Scan for the cell matching the given text and deliver its (X, Y) coordinate at center. 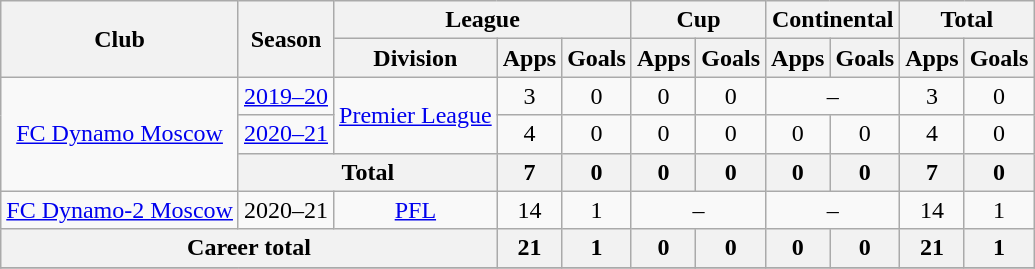
Club (120, 39)
Cup (698, 20)
Premier League (416, 115)
Season (286, 39)
Career total (249, 248)
FC Dynamo Moscow (120, 134)
2019–20 (286, 96)
Division (416, 58)
Continental (833, 20)
PFL (416, 210)
League (483, 20)
FC Dynamo-2 Moscow (120, 210)
